Determine the (X, Y) coordinate at the center of the cell enclosing the given text.  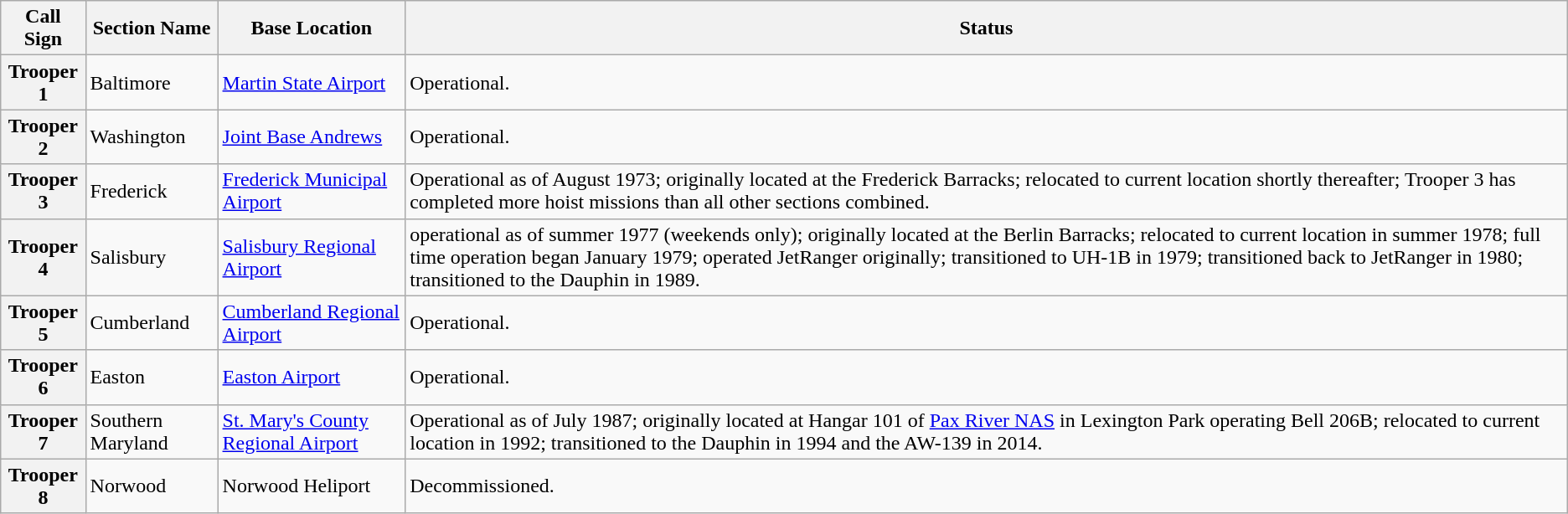
Decommissioned. (987, 486)
Trooper 2 (44, 137)
Trooper 4 (44, 257)
Trooper 7 (44, 432)
Frederick (152, 191)
Norwood (152, 486)
Easton Airport (312, 377)
Cumberland (152, 323)
Salisbury Regional Airport (312, 257)
Base Location (312, 28)
Martin State Airport (312, 82)
Baltimore (152, 82)
Cumberland Regional Airport (312, 323)
Trooper 3 (44, 191)
St. Mary's County Regional Airport (312, 432)
Call Sign (44, 28)
Southern Maryland (152, 432)
Trooper 1 (44, 82)
Norwood Heliport (312, 486)
Section Name (152, 28)
Frederick Municipal Airport (312, 191)
Trooper 6 (44, 377)
Easton (152, 377)
Trooper 5 (44, 323)
Joint Base Andrews (312, 137)
Trooper 8 (44, 486)
Washington (152, 137)
Salisbury (152, 257)
Status (987, 28)
